Output the (X, Y) coordinate of the center of the cell containing the given text.  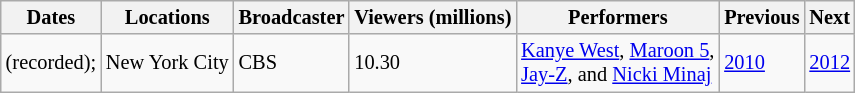
CBS (292, 63)
Broadcaster (292, 17)
Previous (762, 17)
Locations (168, 17)
10.30 (432, 63)
Performers (618, 17)
Next (829, 17)
(recorded); (51, 63)
Dates (51, 17)
Viewers (millions) (432, 17)
2012 (829, 63)
New York City (168, 63)
2010 (762, 63)
Kanye West, Maroon 5, Jay-Z, and Nicki Minaj (618, 63)
